Scan for the cell matching the given text and deliver its (x, y) coordinate at center. 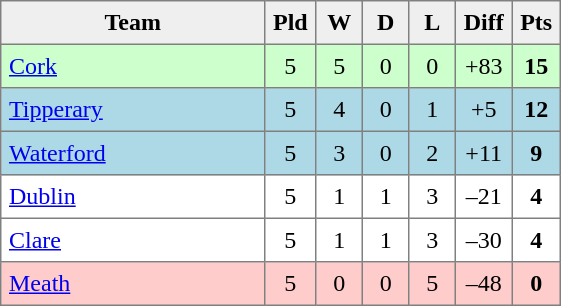
15 (536, 66)
Diff (483, 23)
Pts (536, 23)
W (339, 23)
Dublin (133, 197)
Team (133, 23)
Meath (133, 284)
9 (536, 153)
12 (536, 110)
+83 (483, 66)
+11 (483, 153)
Clare (133, 240)
Pld (290, 23)
–30 (483, 240)
–21 (483, 197)
+5 (483, 110)
2 (432, 153)
D (385, 23)
L (432, 23)
Tipperary (133, 110)
–48 (483, 284)
Cork (133, 66)
Waterford (133, 153)
